Search for the cell housing the specified text and yield its (X, Y) center coordinate. 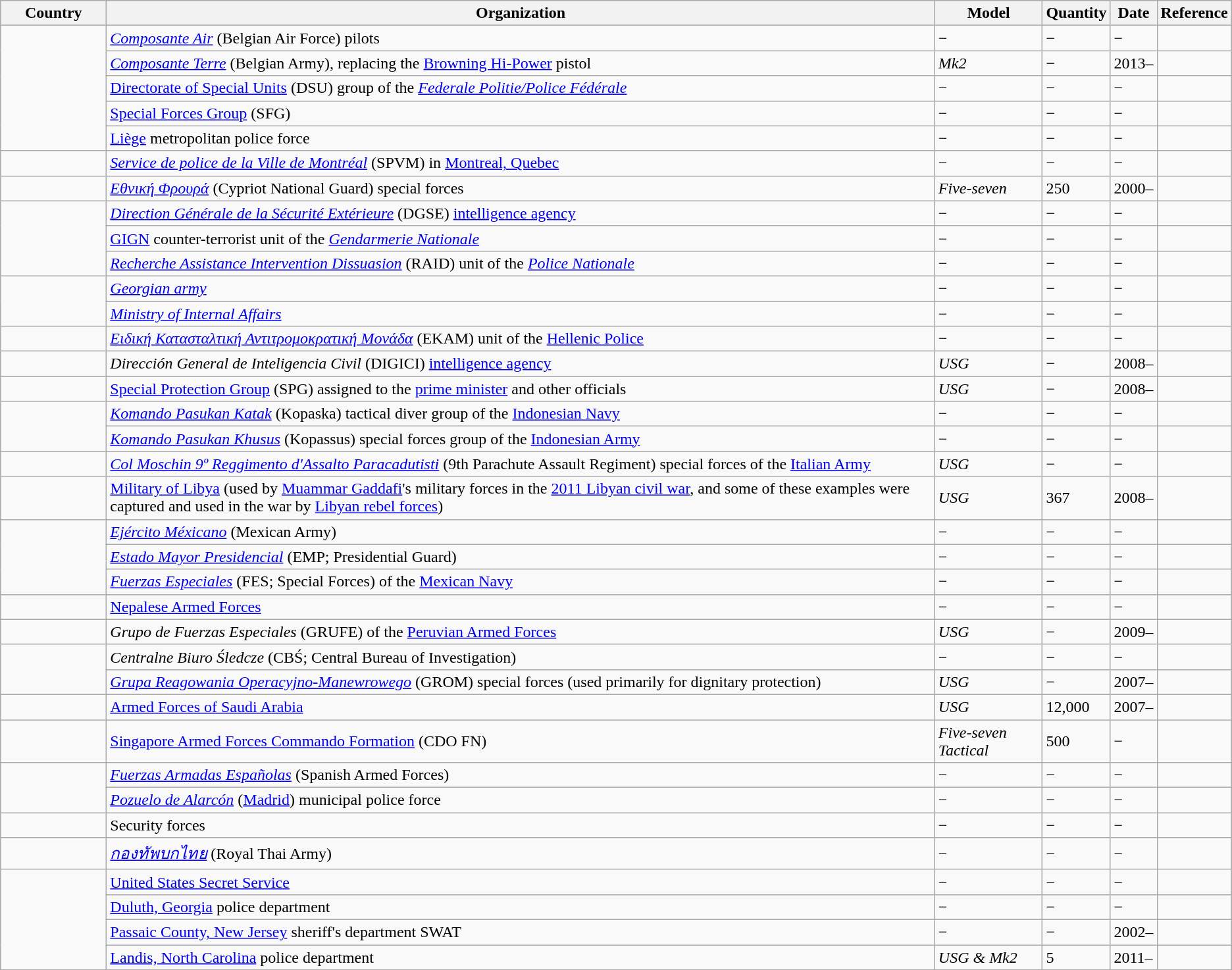
Col Moschin 9º Reggimento d'Assalto Paracadutisti (9th Parachute Assault Regiment) special forces of the Italian Army (521, 464)
Country (54, 13)
Direction Générale de la Sécurité Extérieure (DGSE) intelligence agency (521, 213)
2011– (1133, 957)
Dirección General de Inteligencia Civil (DIGICI) intelligence agency (521, 364)
Grupo de Fuerzas Especiales (GRUFE) of the Peruvian Armed Forces (521, 632)
Duluth, Georgia police department (521, 907)
2002– (1133, 932)
Nepalese Armed Forces (521, 607)
United States Secret Service (521, 882)
2009– (1133, 632)
Εθνική Φρουρά (Cypriot National Guard) special forces (521, 188)
Singapore Armed Forces Commando Formation (CDO FN) (521, 741)
Five-seven Tactical (988, 741)
USG & Mk2 (988, 957)
2013– (1133, 63)
Quantity (1077, 13)
Fuerzas Especiales (FES; Special Forces) of the Mexican Navy (521, 582)
Directorate of Special Units (DSU) group of the Federale Politie/Police Fédérale (521, 88)
Security forces (521, 825)
กองทัพบกไทย (Royal Thai Army) (521, 854)
Date (1133, 13)
Estado Mayor Presidencial (EMP; Presidential Guard) (521, 557)
367 (1077, 498)
5 (1077, 957)
Liège metropolitan police force (521, 138)
Centralne Biuro Śledcze (CBŚ; Central Bureau of Investigation) (521, 657)
Special Forces Group (SFG) (521, 113)
Five-seven (988, 188)
500 (1077, 741)
Recherche Assistance Intervention Dissuasion (RAID) unit of the Police Nationale (521, 263)
Reference (1194, 13)
Special Protection Group (SPG) assigned to the prime minister and other officials (521, 389)
Landis, North Carolina police department (521, 957)
Composante Terre (Belgian Army), replacing the Browning Hi-Power pistol (521, 63)
Armed Forces of Saudi Arabia (521, 707)
Passaic County, New Jersey sheriff's department SWAT (521, 932)
Grupa Reagowania Operacyjno-Manewrowego (GROM) special forces (used primarily for dignitary protection) (521, 682)
12,000 (1077, 707)
Service de police de la Ville de Montréal (SPVM) in Montreal, Quebec (521, 163)
Organization (521, 13)
Fuerzas Armadas Españolas (Spanish Armed Forces) (521, 775)
Composante Air (Belgian Air Force) pilots (521, 38)
Model (988, 13)
Komando Pasukan Khusus (Kopassus) special forces group of the Indonesian Army (521, 439)
250 (1077, 188)
Ministry of Internal Affairs (521, 314)
Mk2 (988, 63)
Komando Pasukan Katak (Kopaska) tactical diver group of the Indonesian Navy (521, 414)
GIGN counter-terrorist unit of the Gendarmerie Nationale (521, 238)
Ειδική Κατασταλτική Αντιτρομοκρατική Μονάδα (EKAM) unit of the Hellenic Police (521, 339)
Pozuelo de Alarcón (Madrid) municipal police force (521, 800)
2000– (1133, 188)
Georgian army (521, 288)
Ejército Méxicano (Mexican Army) (521, 532)
